For the text-containing cell, return its midpoint in (x, y) coordinate format. 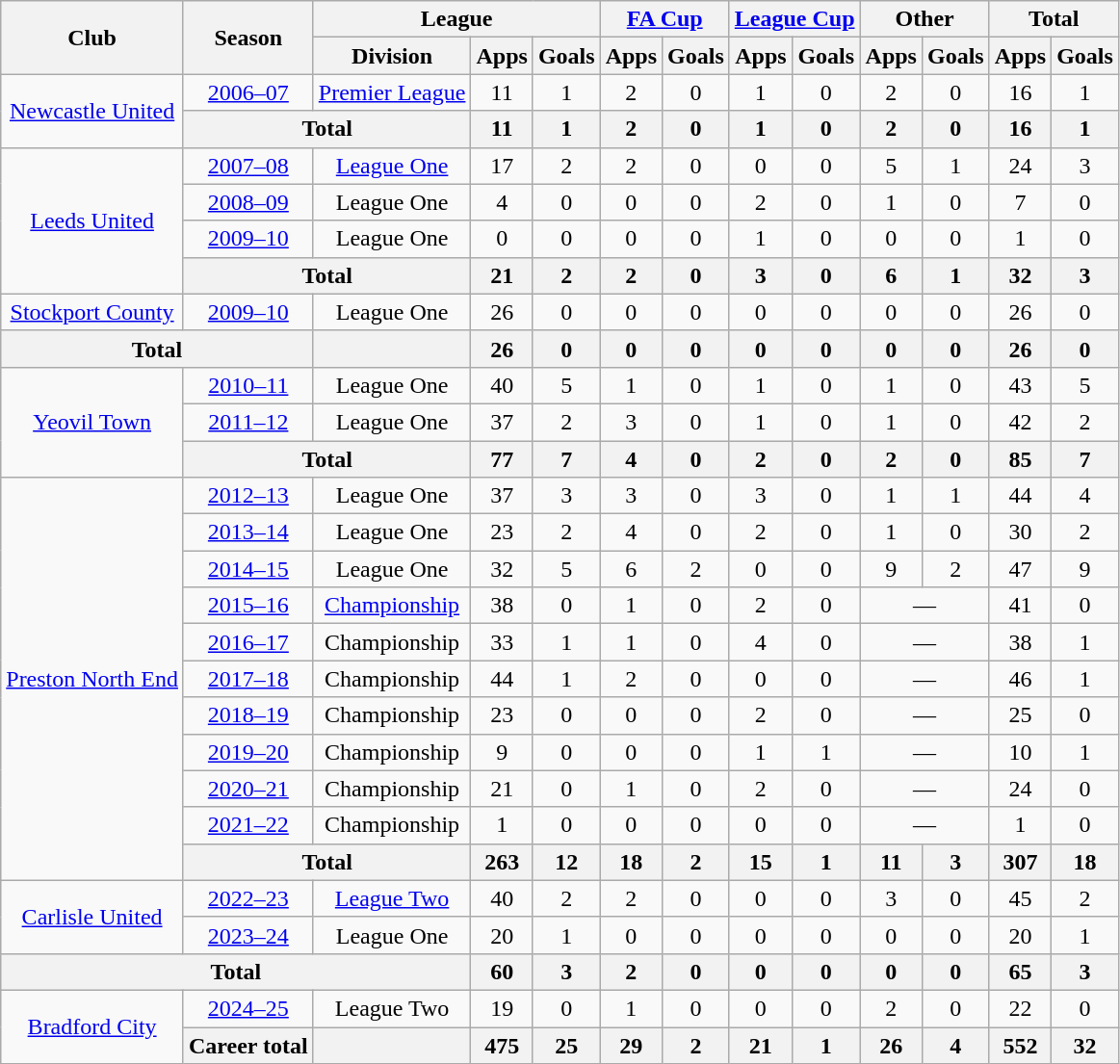
2020–21 (248, 789)
2016–17 (248, 642)
2012–13 (248, 496)
552 (1020, 1045)
30 (1020, 532)
15 (761, 862)
2011–12 (248, 422)
77 (502, 459)
10 (1020, 752)
307 (1020, 862)
2017–18 (248, 679)
2024–25 (248, 1008)
85 (1020, 459)
2022–23 (248, 898)
2015–16 (248, 606)
Premier League (392, 92)
2008–09 (248, 202)
17 (502, 166)
Bradford City (92, 1026)
Carlisle United (92, 917)
Division (392, 56)
Club (92, 38)
Leeds United (92, 221)
41 (1020, 606)
2014–15 (248, 569)
42 (1020, 422)
2018–19 (248, 715)
29 (631, 1045)
FA Cup (664, 19)
22 (1020, 1008)
45 (1020, 898)
League Cup (794, 19)
2013–14 (248, 532)
Career total (248, 1045)
2006–07 (248, 92)
65 (1020, 972)
47 (1020, 569)
2007–08 (248, 166)
2010–11 (248, 385)
46 (1020, 679)
2019–20 (248, 752)
League (456, 19)
Stockport County (92, 312)
Yeovil Town (92, 422)
2021–22 (248, 825)
263 (502, 862)
Newcastle United (92, 111)
475 (502, 1045)
43 (1020, 385)
Preston North End (92, 680)
33 (502, 642)
Other (925, 19)
12 (566, 862)
2023–24 (248, 935)
19 (502, 1008)
60 (502, 972)
Season (248, 38)
